Return (X, Y) of the center of cell containing provided text 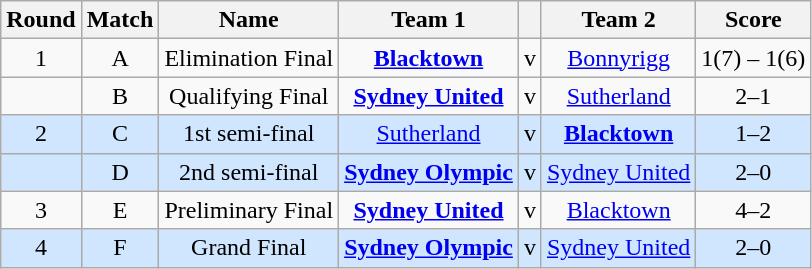
Team 2 (618, 20)
Team 1 (429, 20)
2–1 (754, 96)
1 (41, 58)
Name (249, 20)
1(7) – 1(6) (754, 58)
3 (41, 210)
Match (120, 20)
Preliminary Final (249, 210)
Score (754, 20)
Qualifying Final (249, 96)
F (120, 248)
A (120, 58)
Round (41, 20)
E (120, 210)
Bonnyrigg (618, 58)
D (120, 172)
4–2 (754, 210)
1–2 (754, 134)
2 (41, 134)
Elimination Final (249, 58)
B (120, 96)
4 (41, 248)
Grand Final (249, 248)
1st semi-final (249, 134)
C (120, 134)
2nd semi-final (249, 172)
